Identify which cell holds the provided text, then report its (X, Y) central coordinate. 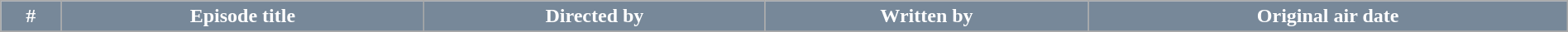
Directed by (595, 16)
Written by (926, 16)
Episode title (243, 16)
Original air date (1328, 16)
# (31, 16)
